Locate the cell with the specified text and output its [X, Y] center coordinate. 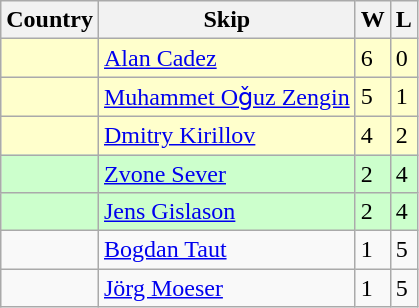
Jörg Moeser [226, 288]
Jens Gislason [226, 212]
Bogdan Taut [226, 250]
Dmitry Kirillov [226, 135]
0 [404, 58]
W [372, 20]
Muhammet Oǧuz Zengin [226, 97]
L [404, 20]
Skip [226, 20]
Alan Cadez [226, 58]
Zvone Sever [226, 173]
6 [372, 58]
Country [50, 20]
